For the text-containing cell, return its midpoint in [x, y] coordinate format. 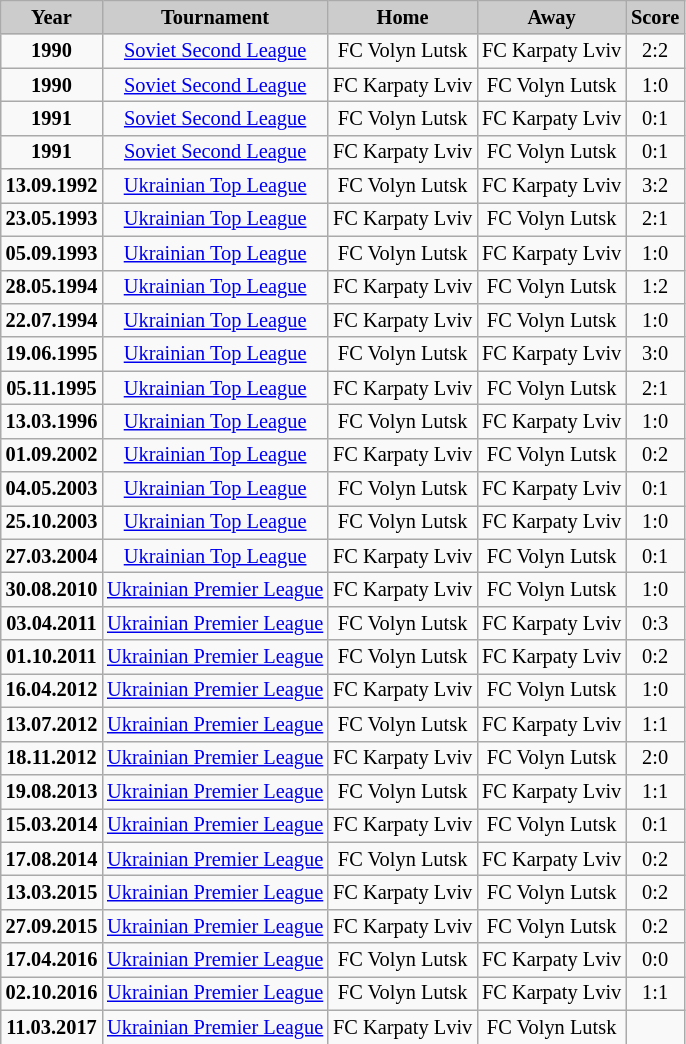
05.11.1995 [52, 388]
1:2 [655, 287]
Away [552, 17]
Year [52, 17]
30.08.2010 [52, 589]
0:0 [655, 960]
2:2 [655, 51]
11.03.2017 [52, 1027]
17.08.2014 [52, 859]
16.04.2012 [52, 690]
13.03.2015 [52, 892]
05.09.1993 [52, 253]
04.05.2003 [52, 489]
15.03.2014 [52, 825]
27.09.2015 [52, 926]
28.05.1994 [52, 287]
02.10.2016 [52, 993]
Home [402, 17]
17.04.2016 [52, 960]
13.07.2012 [52, 724]
3:0 [655, 354]
22.07.1994 [52, 320]
0:3 [655, 623]
2:0 [655, 758]
Score [655, 17]
25.10.2003 [52, 522]
13.09.1992 [52, 186]
13.03.1996 [52, 421]
3:2 [655, 186]
23.05.1993 [52, 219]
27.03.2004 [52, 556]
19.08.2013 [52, 791]
01.10.2011 [52, 657]
01.09.2002 [52, 455]
Tournament [215, 17]
18.11.2012 [52, 758]
03.04.2011 [52, 623]
19.06.1995 [52, 354]
